Provide the (X, Y) coordinate of the cell's center where the given text is located.  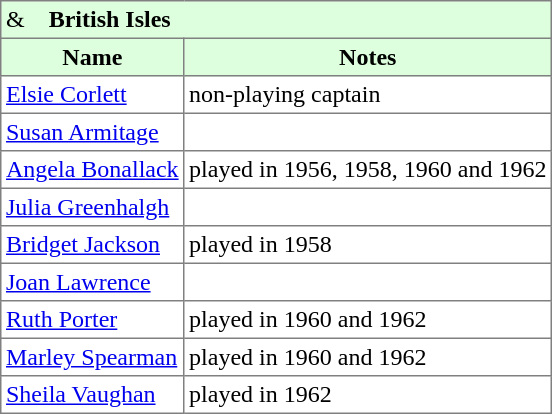
Bridget Jackson (92, 245)
Joan Lawrence (92, 282)
Marley Spearman (92, 357)
played in 1956, 1958, 1960 and 1962 (368, 170)
Ruth Porter (92, 320)
Susan Armitage (92, 132)
Angela Bonallack (92, 170)
Julia Greenhalgh (92, 207)
Sheila Vaughan (92, 395)
Notes (368, 57)
played in 1958 (368, 245)
& British Isles (276, 20)
Name (92, 57)
Elsie Corlett (92, 95)
non-playing captain (368, 95)
played in 1962 (368, 395)
